Locate the cell with the specified text and output its [X, Y] center coordinate. 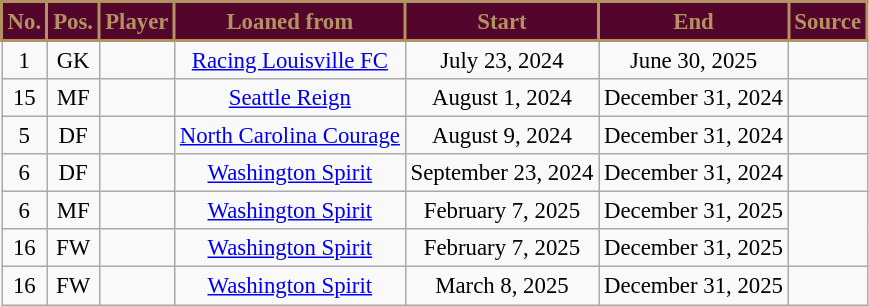
North Carolina Courage [290, 136]
August 9, 2024 [502, 136]
Seattle Reign [290, 98]
Player [136, 22]
March 8, 2025 [502, 286]
GK [73, 60]
August 1, 2024 [502, 98]
July 23, 2024 [502, 60]
1 [25, 60]
5 [25, 136]
September 23, 2024 [502, 173]
June 30, 2025 [694, 60]
Loaned from [290, 22]
Start [502, 22]
End [694, 22]
Racing Louisville FC [290, 60]
15 [25, 98]
Source [828, 22]
Pos. [73, 22]
No. [25, 22]
